From the cell containing the given text, extract its center point as (X, Y) coordinate. 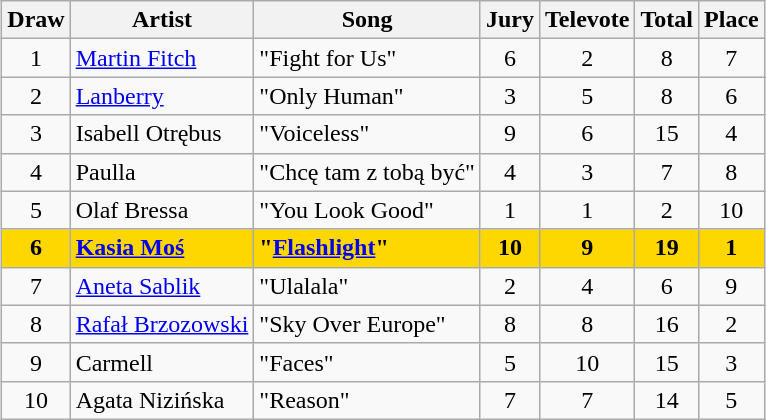
16 (667, 324)
Lanberry (162, 96)
Jury (510, 20)
Paulla (162, 172)
Agata Nizińska (162, 400)
Rafał Brzozowski (162, 324)
"Only Human" (368, 96)
Martin Fitch (162, 58)
19 (667, 248)
Isabell Otrębus (162, 134)
Place (732, 20)
"Reason" (368, 400)
"Faces" (368, 362)
Artist (162, 20)
Draw (36, 20)
14 (667, 400)
Carmell (162, 362)
Aneta Sablik (162, 286)
Olaf Bressa (162, 210)
"Chcę tam z tobą być" (368, 172)
Song (368, 20)
Total (667, 20)
"Fight for Us" (368, 58)
"Voiceless" (368, 134)
Kasia Moś (162, 248)
"Sky Over Europe" (368, 324)
Televote (586, 20)
"You Look Good" (368, 210)
"Ulalala" (368, 286)
"Flashlight" (368, 248)
